Capture the cell that displays the provided text and extract its (X, Y) central coordinate. 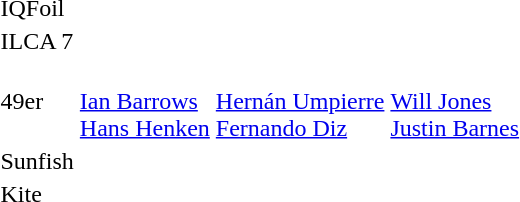
Hernán UmpierreFernando Diz (300, 101)
Ian BarrowsHans Henken (144, 101)
